Search for the cell housing the specified text and yield its (x, y) center coordinate. 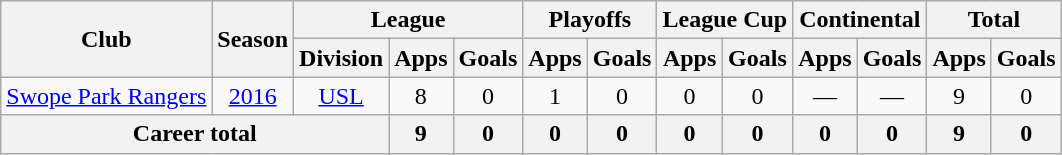
Continental (860, 20)
USL (342, 96)
Swope Park Rangers (106, 96)
League (408, 20)
Total (994, 20)
1 (555, 96)
League Cup (725, 20)
8 (421, 96)
Division (342, 58)
Season (253, 39)
Career total (195, 134)
Club (106, 39)
2016 (253, 96)
Playoffs (590, 20)
